For the text-containing cell, return its midpoint in (x, y) coordinate format. 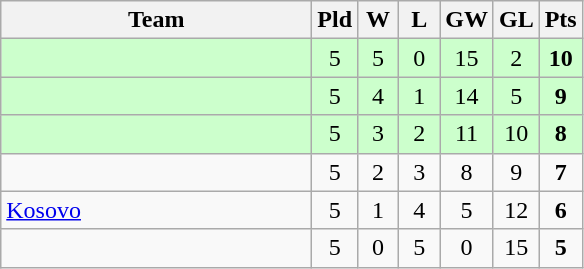
6 (560, 210)
14 (467, 96)
W (378, 20)
Team (156, 20)
12 (516, 210)
Pts (560, 20)
L (420, 20)
GL (516, 20)
7 (560, 172)
11 (467, 134)
Pld (335, 20)
Kosovo (156, 210)
GW (467, 20)
